Provide the [x, y] coordinate of the cell's center where the given text is located.  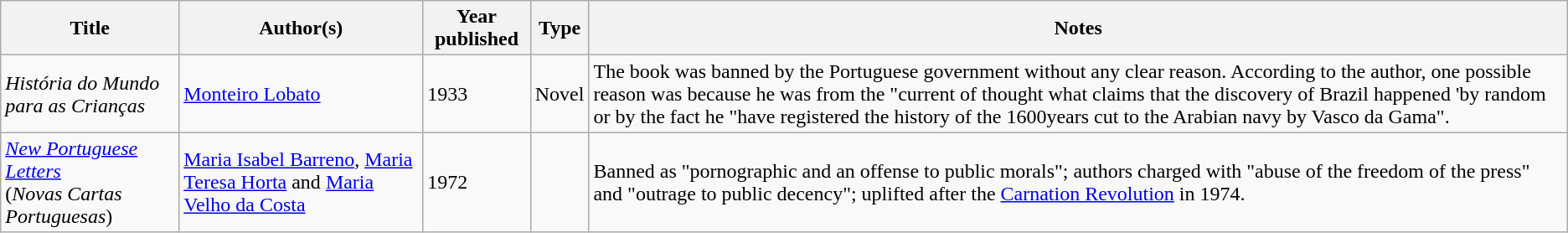
New Portuguese Letters (Novas Cartas Portuguesas) [90, 183]
Author(s) [302, 28]
Year published [477, 28]
Monteiro Lobato [302, 94]
Title [90, 28]
Novel [560, 94]
Notes [1078, 28]
História do Mundo para as Crianças [90, 94]
Type [560, 28]
1972 [477, 183]
Maria Isabel Barreno, Maria Teresa Horta and Maria Velho da Costa [302, 183]
1933 [477, 94]
